Capture the cell that displays the provided text and extract its (x, y) central coordinate. 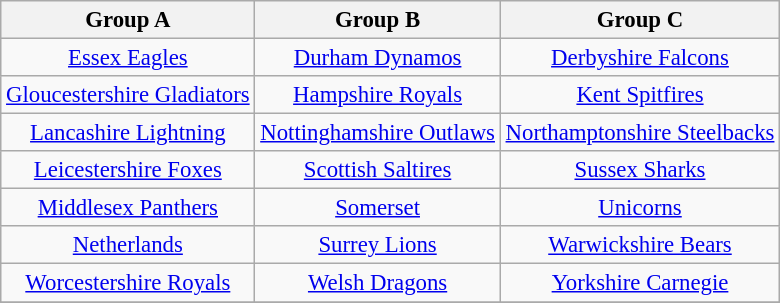
Durham Dynamos (378, 58)
Worcestershire Royals (128, 283)
Group B (378, 20)
Sussex Sharks (640, 170)
Middlesex Panthers (128, 208)
Somerset (378, 208)
Scottish Saltires (378, 170)
Lancashire Lightning (128, 133)
Hampshire Royals (378, 95)
Derbyshire Falcons (640, 58)
Northamptonshire Steelbacks (640, 133)
Unicorns (640, 208)
Essex Eagles (128, 58)
Netherlands (128, 245)
Warwickshire Bears (640, 245)
Kent Spitfires (640, 95)
Surrey Lions (378, 245)
Nottinghamshire Outlaws (378, 133)
Welsh Dragons (378, 283)
Gloucestershire Gladiators (128, 95)
Leicestershire Foxes (128, 170)
Yorkshire Carnegie (640, 283)
Group C (640, 20)
Group A (128, 20)
